Scan for the cell matching the given text and deliver its [x, y] coordinate at center. 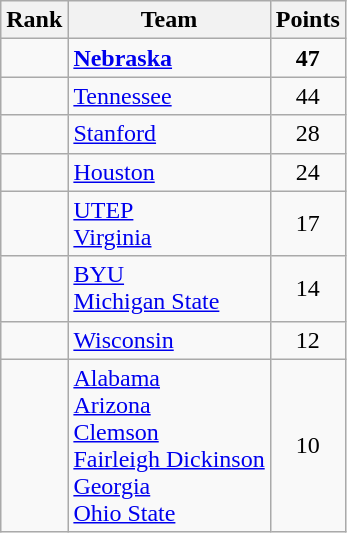
Nebraska [169, 58]
BYUMichigan State [169, 288]
Rank [34, 20]
44 [308, 96]
Points [308, 20]
Stanford [169, 134]
47 [308, 58]
Wisconsin [169, 340]
24 [308, 172]
12 [308, 340]
AlabamaArizonaClemsonFairleigh DickinsonGeorgiaOhio State [169, 446]
10 [308, 446]
Team [169, 20]
Tennessee [169, 96]
17 [308, 224]
UTEPVirginia [169, 224]
28 [308, 134]
14 [308, 288]
Houston [169, 172]
